Locate the cell with the specified text and output its [X, Y] center coordinate. 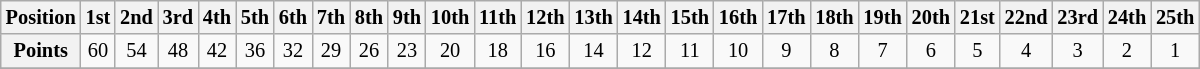
3 [1077, 51]
1 [1175, 51]
23 [407, 51]
9 [786, 51]
6th [293, 17]
20th [931, 17]
11 [690, 51]
4 [1026, 51]
Points [41, 51]
42 [217, 51]
12 [642, 51]
24th [1127, 17]
32 [293, 51]
16th [738, 17]
4th [217, 17]
15th [690, 17]
9th [407, 17]
18 [498, 51]
10 [738, 51]
21st [978, 17]
7 [883, 51]
14 [593, 51]
3rd [178, 17]
23rd [1077, 17]
7th [331, 17]
29 [331, 51]
26 [369, 51]
19th [883, 17]
18th [834, 17]
1st [98, 17]
8 [834, 51]
8th [369, 17]
13th [593, 17]
6 [931, 51]
20 [450, 51]
36 [255, 51]
5th [255, 17]
10th [450, 17]
12th [545, 17]
Position [41, 17]
22nd [1026, 17]
16 [545, 51]
2 [1127, 51]
48 [178, 51]
2nd [136, 17]
14th [642, 17]
17th [786, 17]
5 [978, 51]
25th [1175, 17]
11th [498, 17]
60 [98, 51]
54 [136, 51]
